Scan for the cell matching the given text and deliver its (X, Y) coordinate at center. 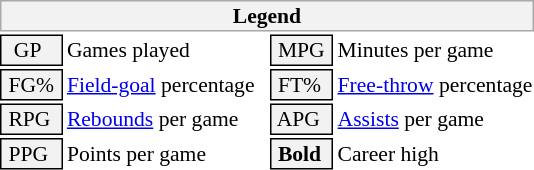
Games played (166, 50)
Minutes per game (435, 50)
Bold (302, 154)
GP (31, 50)
Points per game (166, 154)
FT% (302, 85)
MPG (302, 50)
Free-throw percentage (435, 85)
RPG (31, 120)
Career high (435, 154)
FG% (31, 85)
Field-goal percentage (166, 85)
Assists per game (435, 120)
Rebounds per game (166, 120)
PPG (31, 154)
APG (302, 120)
Legend (267, 16)
